Capture the cell that displays the provided text and extract its (x, y) central coordinate. 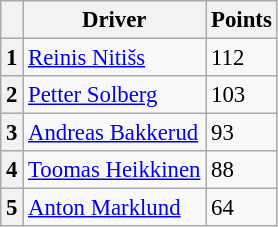
1 (12, 58)
Points (242, 20)
5 (12, 208)
93 (242, 133)
88 (242, 170)
112 (242, 58)
Andreas Bakkerud (114, 133)
103 (242, 95)
3 (12, 133)
Anton Marklund (114, 208)
4 (12, 170)
2 (12, 95)
Driver (114, 20)
Reinis Nitišs (114, 58)
64 (242, 208)
Toomas Heikkinen (114, 170)
Petter Solberg (114, 95)
